For the text-containing cell, return its midpoint in (X, Y) coordinate format. 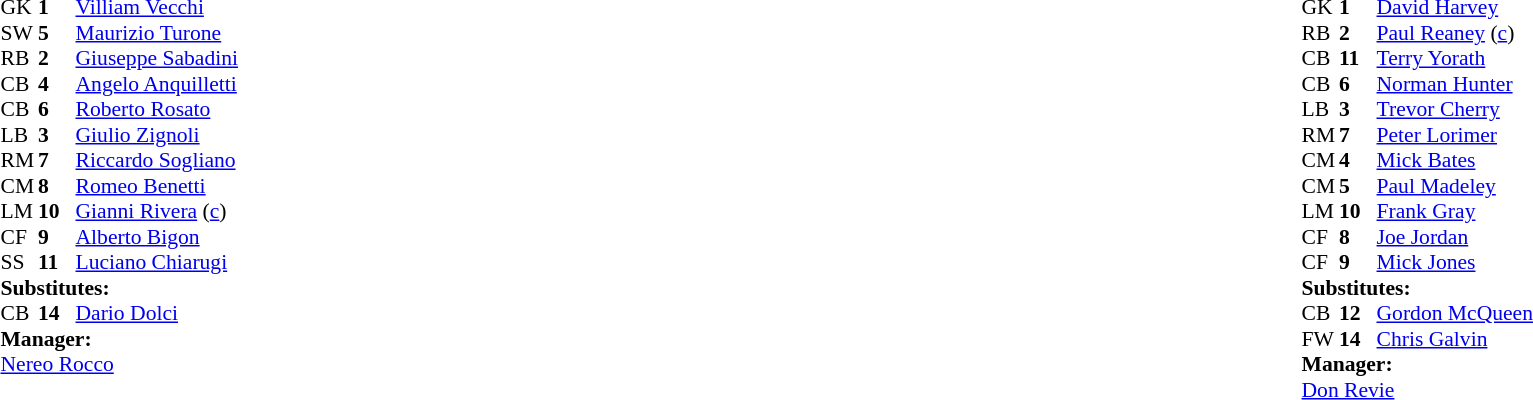
Nereo Rocco (118, 365)
Gordon McQueen (1455, 313)
Alberto Bigon (157, 237)
Mick Jones (1455, 263)
Frank Gray (1455, 211)
Roberto Rosato (157, 109)
Mick Bates (1455, 161)
12 (1358, 313)
Trevor Cherry (1455, 109)
Paul Reaney (c) (1455, 33)
Riccardo Sogliano (157, 161)
SS (19, 263)
Angelo Anquilletti (157, 84)
Gianni Rivera (c) (157, 211)
SW (19, 33)
Paul Madeley (1455, 186)
Luciano Chiarugi (157, 263)
Maurizio Turone (157, 33)
Joe Jordan (1455, 237)
Giulio Zignoli (157, 135)
Terry Yorath (1455, 59)
Chris Galvin (1455, 339)
Norman Hunter (1455, 84)
Peter Lorimer (1455, 135)
Dario Dolci (157, 313)
Romeo Benetti (157, 186)
FW (1321, 339)
Giuseppe Sabadini (157, 59)
